Extract the (X, Y) coordinate from the center of the cell holding the provided text.  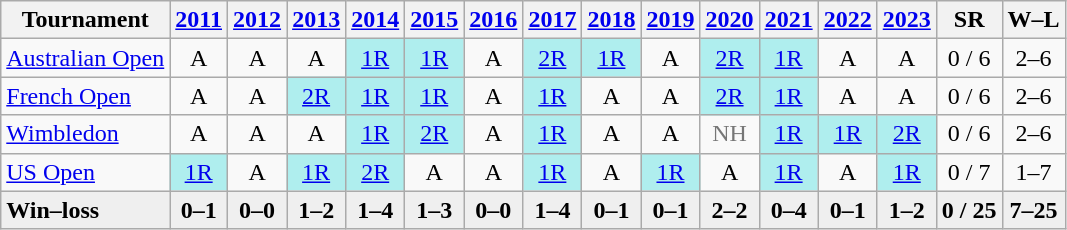
2012 (258, 20)
2023 (906, 20)
French Open (86, 96)
NH (730, 134)
2014 (376, 20)
0–4 (788, 210)
1–3 (434, 210)
2011 (199, 20)
2–2 (730, 210)
7–25 (1034, 210)
SR (969, 20)
2017 (552, 20)
2013 (316, 20)
US Open (86, 172)
2016 (494, 20)
0 / 25 (969, 210)
1–7 (1034, 172)
Win–loss (86, 210)
2018 (612, 20)
Tournament (86, 20)
2022 (848, 20)
2015 (434, 20)
2019 (670, 20)
0 / 7 (969, 172)
W–L (1034, 20)
Wimbledon (86, 134)
Australian Open (86, 58)
2021 (788, 20)
2020 (730, 20)
